Return (x, y) of the center of cell containing provided text 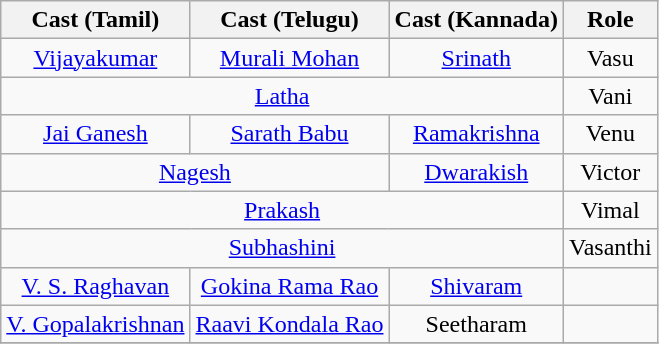
Nagesh (195, 172)
Dwarakish (476, 172)
Role (610, 20)
Cast (Tamil) (96, 20)
Cast (Telugu) (290, 20)
Vimal (610, 210)
Ramakrishna (476, 134)
Vasu (610, 58)
Prakash (282, 210)
Shivaram (476, 286)
Latha (282, 96)
V. S. Raghavan (96, 286)
Vijayakumar (96, 58)
Victor (610, 172)
Vasanthi (610, 248)
Subhashini (282, 248)
Murali Mohan (290, 58)
Jai Ganesh (96, 134)
Srinath (476, 58)
Venu (610, 134)
Cast (Kannada) (476, 20)
Raavi Kondala Rao (290, 324)
Gokina Rama Rao (290, 286)
Vani (610, 96)
Seetharam (476, 324)
Sarath Babu (290, 134)
V. Gopalakrishnan (96, 324)
